Locate the cell with the specified text and output its (X, Y) center coordinate. 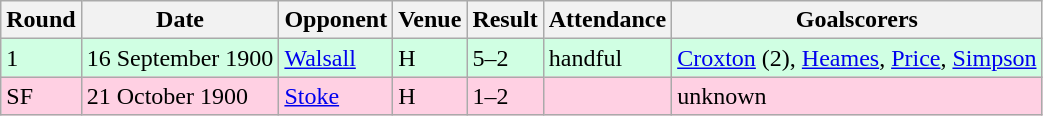
SF (41, 96)
Opponent (336, 20)
21 October 1900 (180, 96)
handful (607, 58)
1–2 (505, 96)
5–2 (505, 58)
unknown (857, 96)
Attendance (607, 20)
Walsall (336, 58)
Stoke (336, 96)
16 September 1900 (180, 58)
Venue (430, 20)
1 (41, 58)
Croxton (2), Heames, Price, Simpson (857, 58)
Date (180, 20)
Result (505, 20)
Round (41, 20)
Goalscorers (857, 20)
